Find where the given text appears and provide that cell's center as [X, Y] coordinate. 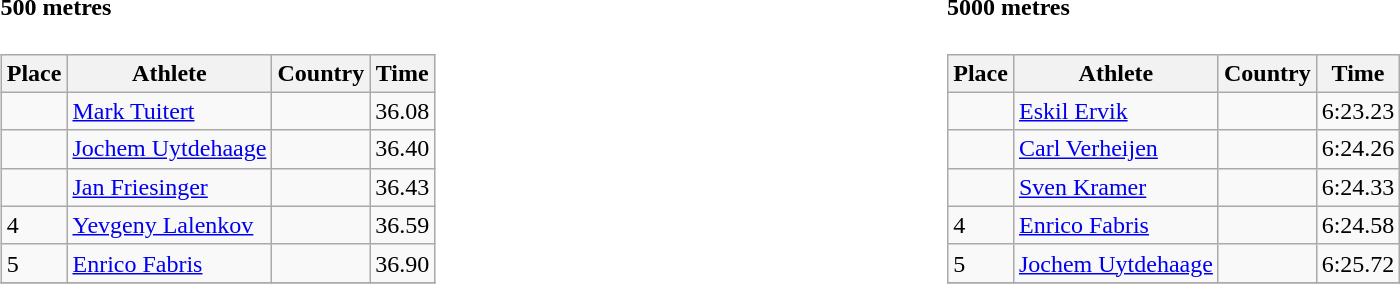
Jan Friesinger [170, 187]
6:23.23 [1358, 111]
36.08 [402, 111]
Sven Kramer [1116, 187]
6:24.58 [1358, 225]
36.90 [402, 263]
Yevgeny Lalenkov [170, 225]
6:25.72 [1358, 263]
6:24.33 [1358, 187]
36.59 [402, 225]
6:24.26 [1358, 149]
Carl Verheijen [1116, 149]
36.43 [402, 187]
Eskil Ervik [1116, 111]
36.40 [402, 149]
Mark Tuitert [170, 111]
